Locate the cell with the specified text and output its (x, y) center coordinate. 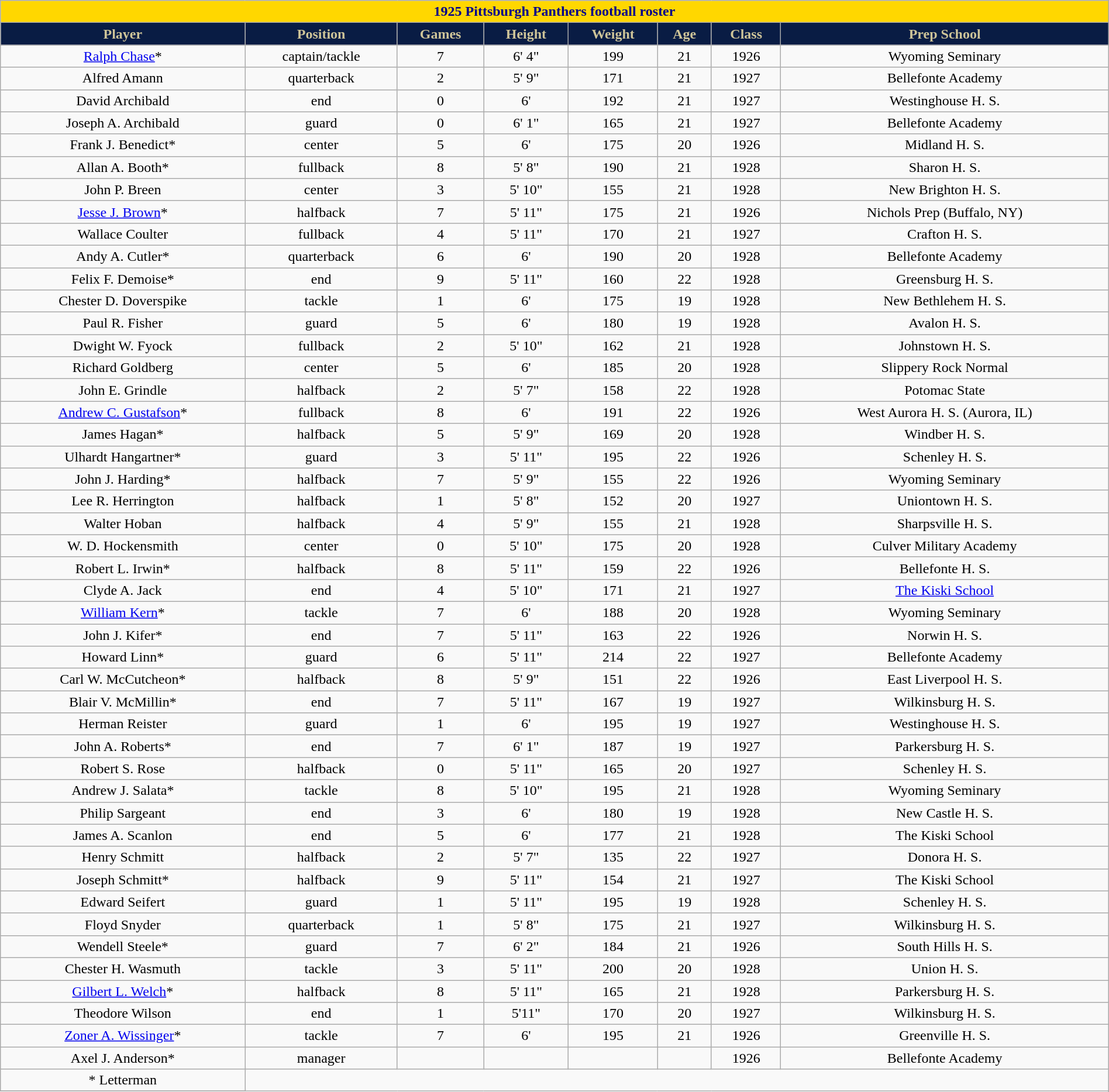
159 (613, 568)
Robert L. Irwin* (123, 568)
Windber H. S. (945, 435)
Robert S. Rose (123, 769)
Position (321, 34)
Bellefonte H. S. (945, 568)
Weight (613, 34)
W. D. Hockensmith (123, 546)
Chester H. Wasmuth (123, 969)
Alfred Amann (123, 78)
Union H. S. (945, 969)
Sharon H. S. (945, 167)
Ulhardt Hangartner* (123, 457)
New Bethlehem H. S. (945, 301)
Wallace Coulter (123, 234)
manager (321, 1058)
151 (613, 680)
Avalon H. S. (945, 323)
6' 4" (526, 56)
Joseph Schmitt* (123, 880)
191 (613, 412)
Prep School (945, 34)
James Hagan* (123, 435)
Johnstown H. S. (945, 346)
Age (684, 34)
152 (613, 501)
169 (613, 435)
Allan A. Booth* (123, 167)
Uniontown H. S. (945, 501)
Paul R. Fisher (123, 323)
Norwin H. S. (945, 635)
Chester D. Doverspike (123, 301)
Andy A. Cutler* (123, 256)
Frank J. Benedict* (123, 145)
Greensburg H. S. (945, 279)
1925 Pittsburgh Panthers football roster (554, 12)
Player (123, 34)
Joseph A. Archibald (123, 123)
Nichols Prep (Buffalo, NY) (945, 212)
158 (613, 390)
Henry Schmitt (123, 857)
199 (613, 56)
Lee R. Herrington (123, 501)
192 (613, 101)
187 (613, 746)
Floyd Snyder (123, 924)
Blair V. McMillin* (123, 702)
Carl W. McCutcheon* (123, 680)
Height (526, 34)
Howard Linn* (123, 657)
154 (613, 880)
East Liverpool H. S. (945, 680)
Felix F. Demoise* (123, 279)
West Aurora H. S. (Aurora, IL) (945, 412)
177 (613, 835)
Slippery Rock Normal (945, 368)
John P. Breen (123, 190)
Edward Seifert (123, 902)
Herman Reister (123, 724)
South Hills H. S. (945, 946)
Walter Hoban (123, 523)
Philip Sargeant (123, 813)
New Castle H. S. (945, 813)
Sharpsville H. S. (945, 523)
Andrew C. Gustafson* (123, 412)
184 (613, 946)
Donora H. S. (945, 857)
William Kern* (123, 612)
Ralph Chase* (123, 56)
167 (613, 702)
* Letterman (123, 1080)
Jesse J. Brown* (123, 212)
135 (613, 857)
6' 2" (526, 946)
New Brighton H. S. (945, 190)
188 (613, 612)
Games (440, 34)
162 (613, 346)
Dwight W. Fyock (123, 346)
Greenville H. S. (945, 1036)
John E. Grindle (123, 390)
David Archibald (123, 101)
185 (613, 368)
Axel J. Anderson* (123, 1058)
Theodore Wilson (123, 1014)
Potomac State (945, 390)
160 (613, 279)
5'11" (526, 1014)
Crafton H. S. (945, 234)
captain/tackle (321, 56)
Zoner A. Wissinger* (123, 1036)
John J. Kifer* (123, 635)
John J. Harding* (123, 479)
Midland H. S. (945, 145)
Culver Military Academy (945, 546)
James A. Scanlon (123, 835)
Wendell Steele* (123, 946)
Gilbert L. Welch* (123, 991)
200 (613, 969)
John A. Roberts* (123, 746)
Class (746, 34)
214 (613, 657)
Clyde A. Jack (123, 590)
163 (613, 635)
Andrew J. Salata* (123, 791)
Richard Goldberg (123, 368)
